Identify which cell holds the provided text, then report its (X, Y) central coordinate. 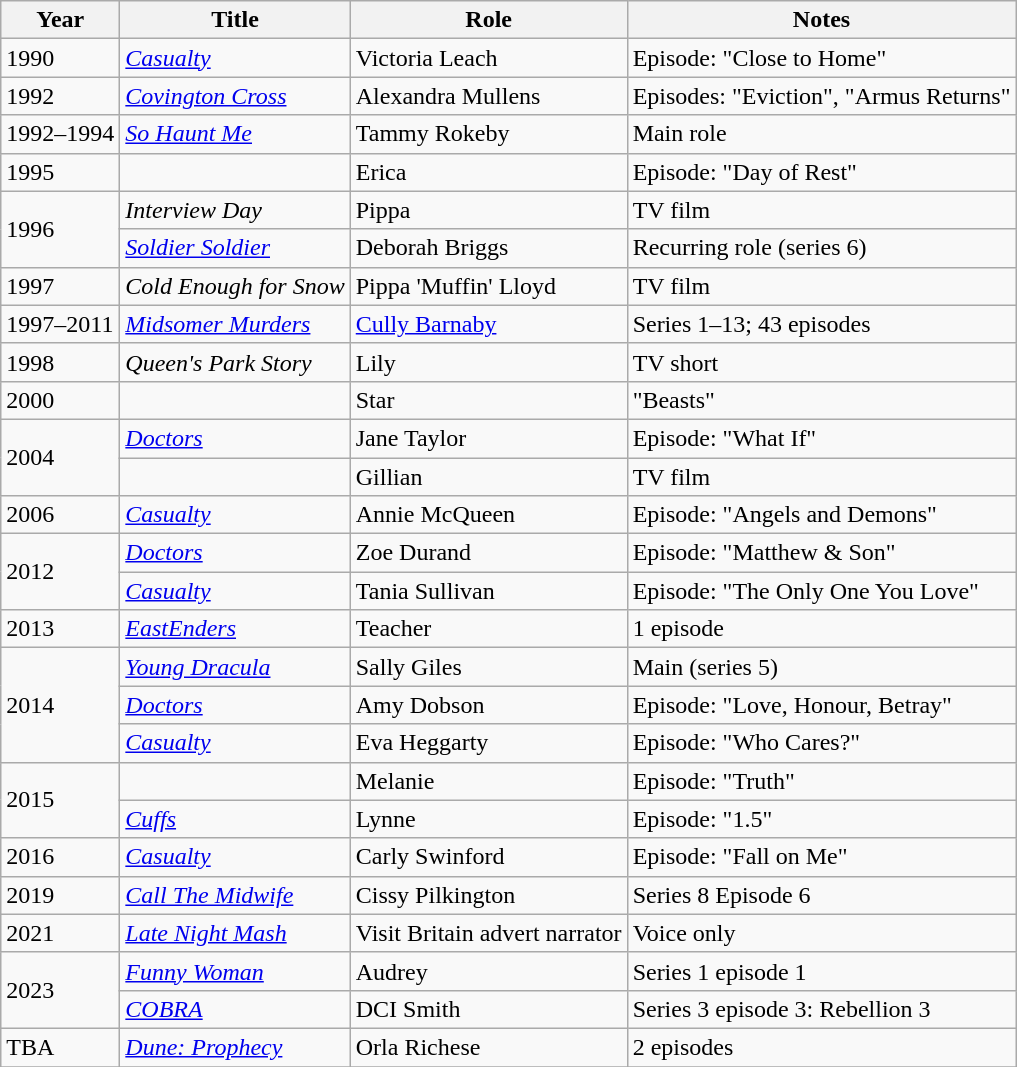
Episode: "The Only One You Love" (822, 591)
Cuffs (235, 819)
1 episode (822, 629)
Episode: "1.5" (822, 819)
Victoria Leach (488, 58)
Covington Cross (235, 96)
Visit Britain advert narrator (488, 933)
Soldier Soldier (235, 248)
Recurring role (series 6) (822, 248)
1997–2011 (60, 324)
Melanie (488, 781)
Late Night Mash (235, 933)
Episode: "Day of Rest" (822, 172)
2015 (60, 800)
Amy Dobson (488, 705)
Lily (488, 362)
2012 (60, 572)
Star (488, 400)
Carly Swinford (488, 857)
2000 (60, 400)
2014 (60, 705)
Cully Barnaby (488, 324)
1998 (60, 362)
Teacher (488, 629)
2016 (60, 857)
Deborah Briggs (488, 248)
1992 (60, 96)
Main role (822, 134)
Erica (488, 172)
"Beasts" (822, 400)
Episode: "Close to Home" (822, 58)
2023 (60, 990)
Orla Richese (488, 1047)
COBRA (235, 1009)
DCI Smith (488, 1009)
Interview Day (235, 210)
Title (235, 20)
TBA (60, 1047)
Pippa (488, 210)
2019 (60, 895)
Episodes: "Eviction", "Armus Returns" (822, 96)
Episode: "Truth" (822, 781)
Episode: "What If" (822, 438)
1997 (60, 286)
1996 (60, 229)
So Haunt Me (235, 134)
Series 1 episode 1 (822, 971)
Cold Enough for Snow (235, 286)
Annie McQueen (488, 515)
Jane Taylor (488, 438)
Call The Midwife (235, 895)
2 episodes (822, 1047)
2004 (60, 457)
Pippa 'Muffin' Lloyd (488, 286)
2006 (60, 515)
Zoe Durand (488, 553)
Voice only (822, 933)
Episode: "Fall on Me" (822, 857)
Year (60, 20)
Funny Woman (235, 971)
Episode: "Love, Honour, Betray" (822, 705)
2013 (60, 629)
Audrey (488, 971)
Episode: "Matthew & Son" (822, 553)
Dune: Prophecy (235, 1047)
TV short (822, 362)
Alexandra Mullens (488, 96)
Main (series 5) (822, 667)
Gillian (488, 477)
Episode: "Angels and Demons" (822, 515)
Young Dracula (235, 667)
Eva Heggarty (488, 743)
1990 (60, 58)
Lynne (488, 819)
1992–1994 (60, 134)
Series 3 episode 3: Rebellion 3 (822, 1009)
Midsomer Murders (235, 324)
Queen's Park Story (235, 362)
Tania Sullivan (488, 591)
Cissy Pilkington (488, 895)
Sally Giles (488, 667)
Series 8 Episode 6 (822, 895)
1995 (60, 172)
Series 1–13; 43 episodes (822, 324)
Role (488, 20)
Tammy Rokeby (488, 134)
Notes (822, 20)
EastEnders (235, 629)
2021 (60, 933)
Episode: "Who Cares?" (822, 743)
